Scan for the cell matching the given text and deliver its (X, Y) coordinate at center. 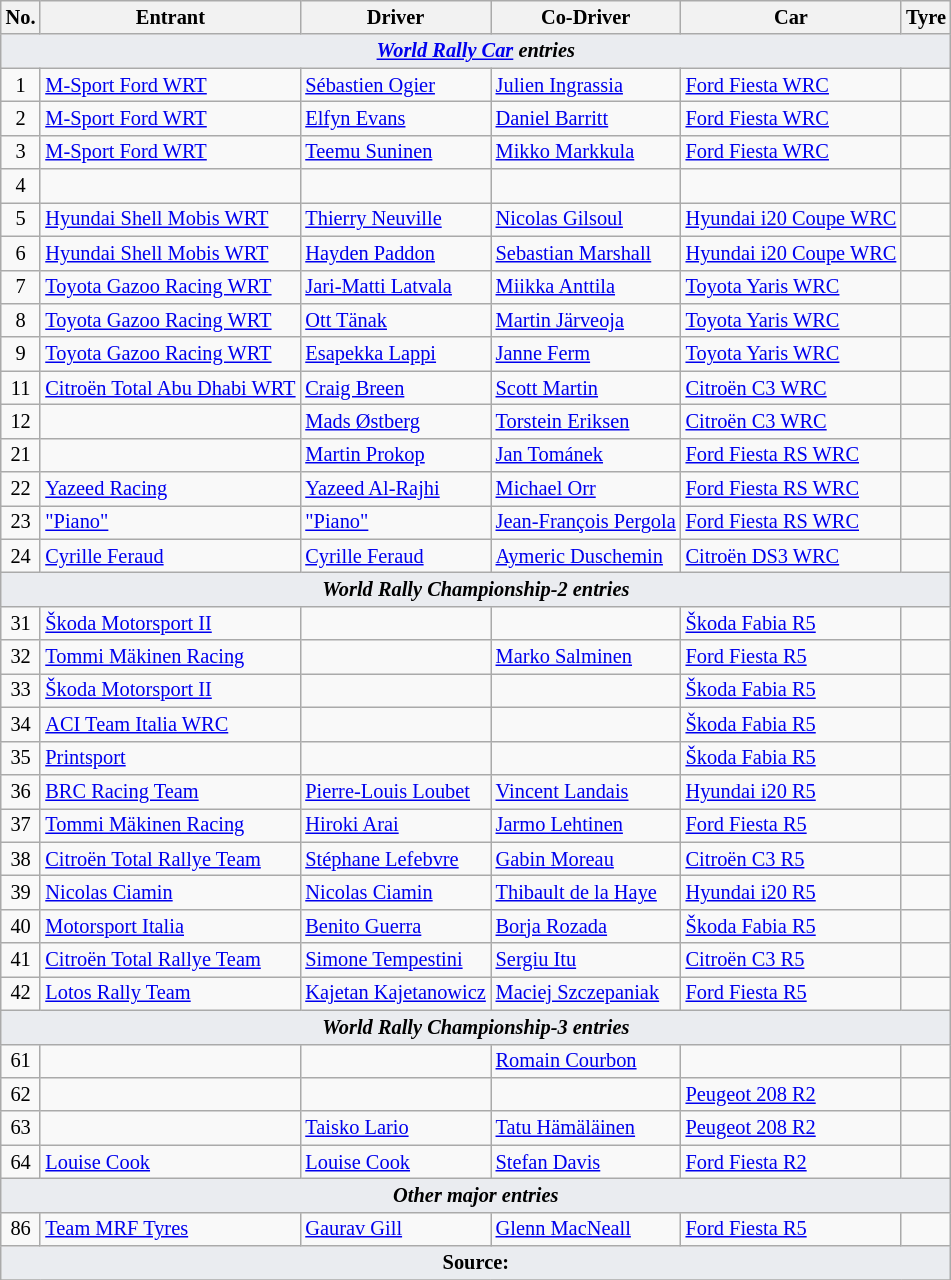
Car (792, 17)
Taisko Lario (395, 1128)
1 (21, 85)
9 (21, 354)
41 (21, 960)
Pierre-Louis Loubet (395, 791)
42 (21, 993)
3 (21, 152)
8 (21, 320)
Gaurav Gill (395, 1229)
Sebastian Marshall (586, 253)
BRC Racing Team (170, 791)
Citroën DS3 WRC (792, 556)
Stéphane Lefebvre (395, 859)
Sergiu Itu (586, 960)
11 (21, 388)
Kajetan Kajetanowicz (395, 993)
63 (21, 1128)
34 (21, 724)
39 (21, 892)
Hayden Paddon (395, 253)
Nicolas Gilsoul (586, 219)
Motorsport Italia (170, 926)
Torstein Eriksen (586, 421)
23 (21, 522)
Daniel Barritt (586, 118)
Thibault de la Haye (586, 892)
2 (21, 118)
Esapekka Lappi (395, 354)
Craig Breen (395, 388)
Driver (395, 17)
World Rally Championship-2 entries (476, 589)
Other major entries (476, 1195)
Mads Østberg (395, 421)
Gabin Moreau (586, 859)
6 (21, 253)
Source: (476, 1263)
Team MRF Tyres (170, 1229)
Simone Tempestini (395, 960)
33 (21, 690)
24 (21, 556)
22 (21, 489)
Michael Orr (586, 489)
Vincent Landais (586, 791)
Miikka Anttila (586, 287)
Tatu Hämäläinen (586, 1128)
5 (21, 219)
Ford Fiesta R2 (792, 1162)
Martin Järveoja (586, 320)
Glenn MacNeall (586, 1229)
Elfyn Evans (395, 118)
Mikko Markkula (586, 152)
World Rally Championship-3 entries (476, 1027)
40 (21, 926)
32 (21, 657)
Martin Prokop (395, 455)
86 (21, 1229)
Benito Guerra (395, 926)
Jarmo Lehtinen (586, 825)
7 (21, 287)
Romain Courbon (586, 1061)
Jari-Matti Latvala (395, 287)
Borja Rozada (586, 926)
Maciej Szczepaniak (586, 993)
38 (21, 859)
ACI Team Italia WRC (170, 724)
4 (21, 186)
Julien Ingrassia (586, 85)
Entrant (170, 17)
64 (21, 1162)
Yazeed Racing (170, 489)
Sébastien Ogier (395, 85)
Teemu Suninen (395, 152)
Thierry Neuville (395, 219)
62 (21, 1094)
Co-Driver (586, 17)
37 (21, 825)
Stefan Davis (586, 1162)
21 (21, 455)
Ott Tänak (395, 320)
Tyre (926, 17)
Marko Salminen (586, 657)
Jean-François Pergola (586, 522)
Aymeric Duschemin (586, 556)
36 (21, 791)
35 (21, 758)
World Rally Car entries (476, 51)
Yazeed Al-Rajhi (395, 489)
Hiroki Arai (395, 825)
Jan Tománek (586, 455)
Janne Ferm (586, 354)
Printsport (170, 758)
61 (21, 1061)
12 (21, 421)
Citroën Total Abu Dhabi WRT (170, 388)
31 (21, 623)
No. (21, 17)
Scott Martin (586, 388)
Lotos Rally Team (170, 993)
